Output the (x, y) coordinate of the center of the cell containing the given text.  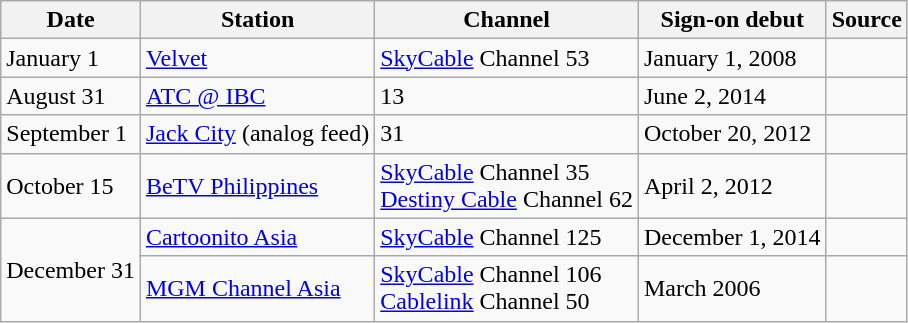
BeTV Philippines (257, 186)
Source (866, 20)
January 1 (71, 58)
October 15 (71, 186)
Station (257, 20)
SkyCable Channel 125 (507, 237)
January 1, 2008 (732, 58)
MGM Channel Asia (257, 288)
December 1, 2014 (732, 237)
Cartoonito Asia (257, 237)
Date (71, 20)
13 (507, 96)
SkyCable Channel 35Destiny Cable Channel 62 (507, 186)
SkyCable Channel 106Cablelink Channel 50 (507, 288)
Sign-on debut (732, 20)
Jack City (analog feed) (257, 134)
April 2, 2012 (732, 186)
October 20, 2012 (732, 134)
Channel (507, 20)
September 1 (71, 134)
August 31 (71, 96)
Velvet (257, 58)
SkyCable Channel 53 (507, 58)
December 31 (71, 270)
31 (507, 134)
March 2006 (732, 288)
June 2, 2014 (732, 96)
ATC @ IBC (257, 96)
